Detect which cell encompasses the target text, then output its (X, Y) center coordinate. 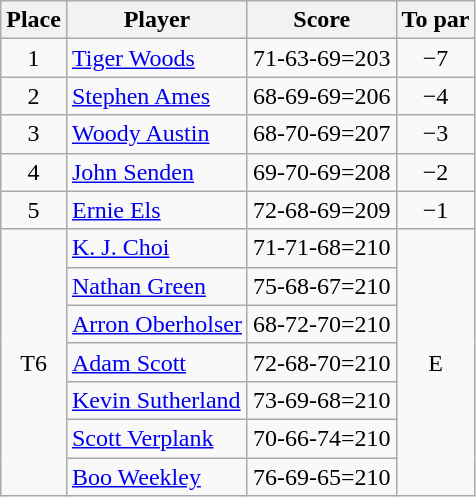
T6 (34, 362)
Ernie Els (156, 210)
Player (156, 20)
Score (322, 20)
68-70-69=207 (322, 134)
−4 (436, 96)
John Senden (156, 172)
1 (34, 58)
Scott Verplank (156, 438)
76-69-65=210 (322, 477)
Kevin Sutherland (156, 400)
Place (34, 20)
69-70-69=208 (322, 172)
4 (34, 172)
5 (34, 210)
72-68-70=210 (322, 362)
71-63-69=203 (322, 58)
68-72-70=210 (322, 324)
Boo Weekley (156, 477)
71-71-68=210 (322, 248)
75-68-67=210 (322, 286)
3 (34, 134)
E (436, 362)
72-68-69=209 (322, 210)
Nathan Green (156, 286)
−2 (436, 172)
70-66-74=210 (322, 438)
68-69-69=206 (322, 96)
Arron Oberholser (156, 324)
73-69-68=210 (322, 400)
Woody Austin (156, 134)
−3 (436, 134)
Stephen Ames (156, 96)
2 (34, 96)
−1 (436, 210)
To par (436, 20)
Adam Scott (156, 362)
Tiger Woods (156, 58)
−7 (436, 58)
K. J. Choi (156, 248)
